Return (X, Y) of the center of cell containing provided text 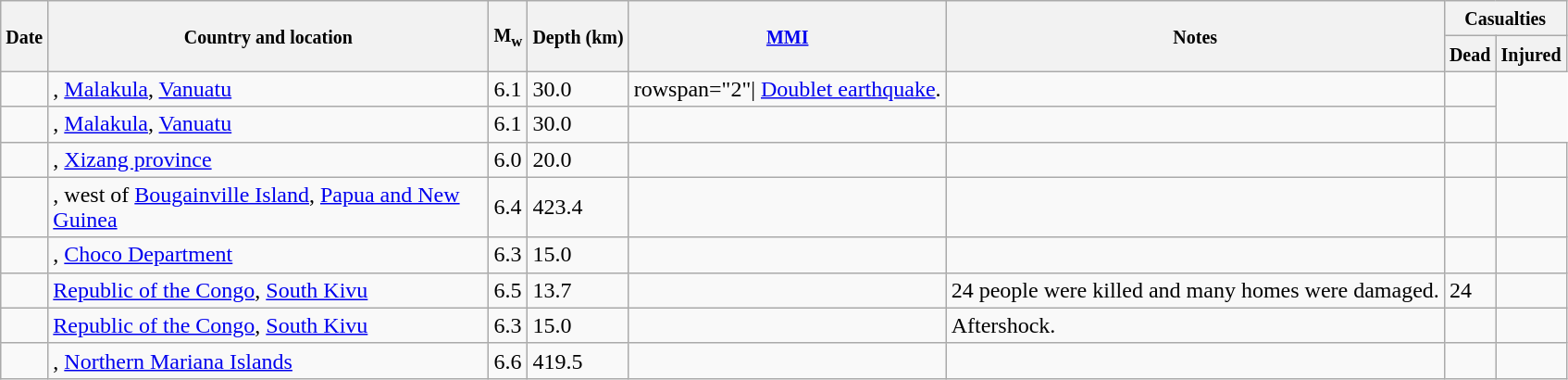
Mw (508, 36)
Depth (km) (578, 36)
, Northern Mariana Islands (268, 361)
24 people were killed and many homes were damaged. (1195, 290)
, west of Bougainville Island, Papua and New Guinea (268, 208)
423.4 (578, 208)
24 (1470, 290)
6.4 (508, 208)
20.0 (578, 159)
, Xizang province (268, 159)
, Choco Department (268, 255)
Notes (1195, 36)
6.6 (508, 361)
rowspan="2"| Doublet earthquake. (787, 89)
6.5 (508, 290)
6.0 (508, 159)
Dead (1470, 54)
13.7 (578, 290)
Country and location (268, 36)
Injured (1531, 54)
419.5 (578, 361)
MMI (787, 36)
Date (24, 36)
Casualties (1505, 19)
Aftershock. (1195, 325)
